Detect which cell encompasses the target text, then output its [x, y] center coordinate. 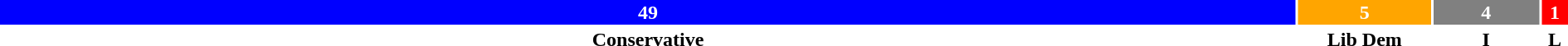
49 [648, 12]
1 [1555, 12]
4 [1486, 12]
5 [1364, 12]
